Return (x, y) of the center of cell containing provided text 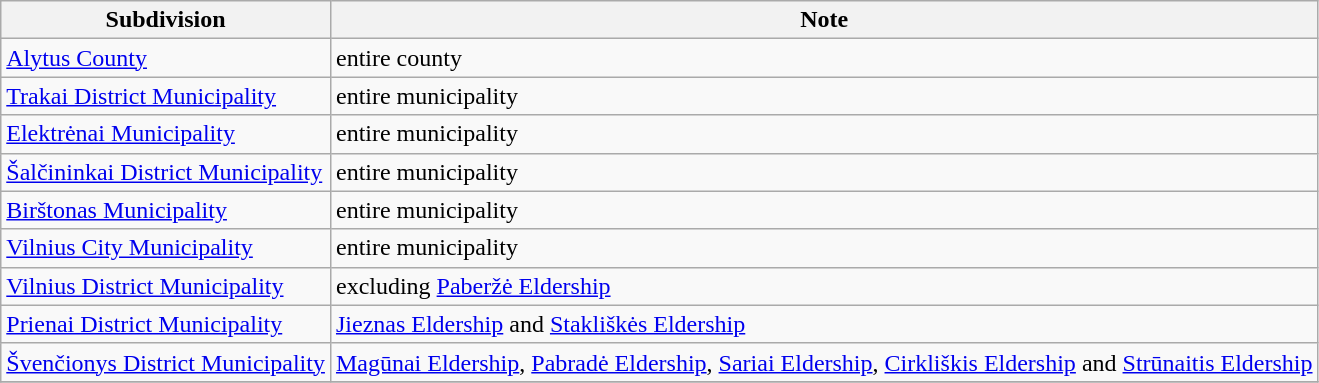
Note (824, 20)
Alytus County (166, 58)
Magūnai Eldership, Pabradė Eldership, Sariai Eldership, Cirkliškis Eldership and Strūnaitis Eldership (824, 362)
Prienai District Municipality (166, 324)
Vilnius District Municipality (166, 286)
Birštonas Municipality (166, 210)
Vilnius City Municipality (166, 248)
excluding Paberžė Eldership (824, 286)
Trakai District Municipality (166, 96)
Šalčininkai District Municipality (166, 172)
Švenčionys District Municipality (166, 362)
Jieznas Eldership and Stakliškės Eldership (824, 324)
Elektrėnai Municipality (166, 134)
Subdivision (166, 20)
entire county (824, 58)
